Detect which cell encompasses the target text, then output its (x, y) center coordinate. 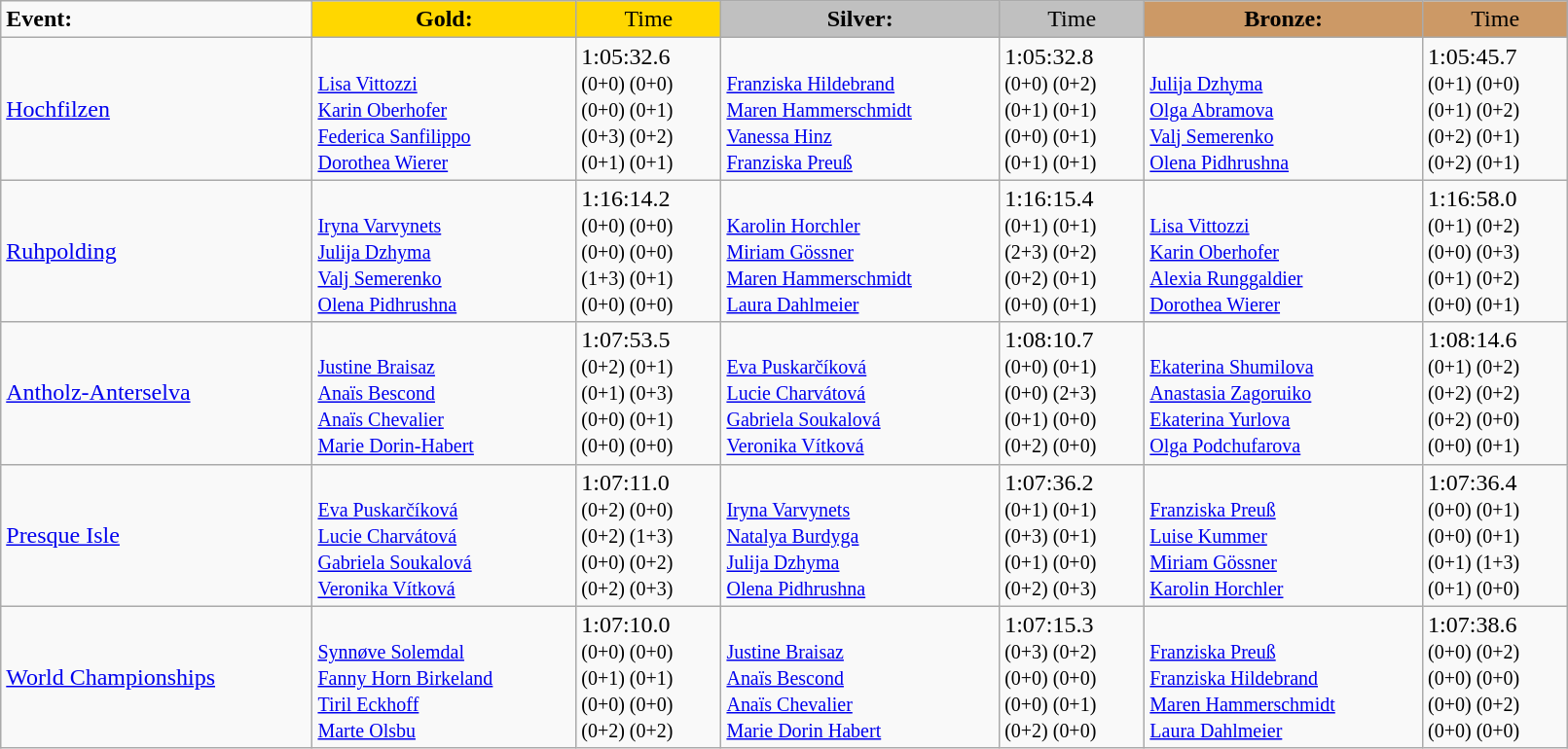
Justine BraisazAnaïs BescondAnaïs ChevalierMarie Dorin-Habert (444, 393)
1:07:15.3(0+3) (0+2)(0+0) (0+0)(0+0) (0+1)(0+2) (0+0) (1073, 677)
1:07:36.4(0+0) (0+1)(0+0) (0+1)(0+1) (1+3)(0+1) (0+0) (1495, 535)
1:08:14.6(0+1) (0+2)(0+2) (0+2)(0+2) (0+0)(0+0) (0+1) (1495, 393)
Gold: (444, 19)
Julija DzhymaOlga AbramovaValj SemerenkoOlena Pidhrushna (1284, 109)
Franziska PreußFranziska HildebrandMaren HammerschmidtLaura Dahlmeier (1284, 677)
1:07:10.0(0+0) (0+0)(0+1) (0+1)(0+0) (0+0)(0+2) (0+2) (648, 677)
Ruhpolding (157, 251)
Silver: (860, 19)
Franziska PreußLuise KummerMiriam GössnerKarolin Horchler (1284, 535)
Iryna VarvynetsNatalya BurdygaJulija DzhymaOlena Pidhrushna (860, 535)
1:16:58.0(0+1) (0+2)(0+0) (0+3)(0+1) (0+2)(0+0) (0+1) (1495, 251)
Justine BraisazAnaïs BescondAnaïs ChevalierMarie Dorin Habert (860, 677)
1:16:14.2(0+0) (0+0)(0+0) (0+0)(1+3) (0+1)(0+0) (0+0) (648, 251)
Iryna VarvynetsJulija DzhymaValj SemerenkoOlena Pidhrushna (444, 251)
Franziska HildebrandMaren HammerschmidtVanessa HinzFranziska Preuß (860, 109)
1:07:38.6(0+0) (0+2)(0+0) (0+0)(0+0) (0+2)(0+0) (0+0) (1495, 677)
Bronze: (1284, 19)
1:05:32.8(0+0) (0+2)(0+1) (0+1)(0+0) (0+1)(0+1) (0+1) (1073, 109)
1:08:10.7(0+0) (0+1)(0+0) (2+3)(0+1) (0+0)(0+2) (0+0) (1073, 393)
1:07:53.5(0+2) (0+1)(0+1) (0+3)(0+0) (0+1)(0+0) (0+0) (648, 393)
1:05:45.7(0+1) (0+0)(0+1) (0+2)(0+2) (0+1)(0+2) (0+1) (1495, 109)
Karolin HorchlerMiriam GössnerMaren HammerschmidtLaura Dahlmeier (860, 251)
Antholz-Anterselva (157, 393)
Ekaterina ShumilovaAnastasia ZagoruikoEkaterina YurlovaOlga Podchufarova (1284, 393)
Event: (157, 19)
Lisa VittozziKarin OberhoferAlexia RunggaldierDorothea Wierer (1284, 251)
Lisa VittozziKarin OberhoferFederica SanfilippoDorothea Wierer (444, 109)
Synnøve SolemdalFanny Horn BirkelandTiril EckhoffMarte Olsbu (444, 677)
Hochfilzen (157, 109)
1:07:36.2(0+1) (0+1)(0+3) (0+1)(0+1) (0+0)(0+2) (0+3) (1073, 535)
1:05:32.6(0+0) (0+0)(0+0) (0+1)(0+3) (0+2)(0+1) (0+1) (648, 109)
1:16:15.4(0+1) (0+1)(2+3) (0+2)(0+2) (0+1)(0+0) (0+1) (1073, 251)
Presque Isle (157, 535)
World Championships (157, 677)
1:07:11.0(0+2) (0+0)(0+2) (1+3)(0+0) (0+2)(0+2) (0+3) (648, 535)
